Detect which cell encompasses the target text, then output its (x, y) center coordinate. 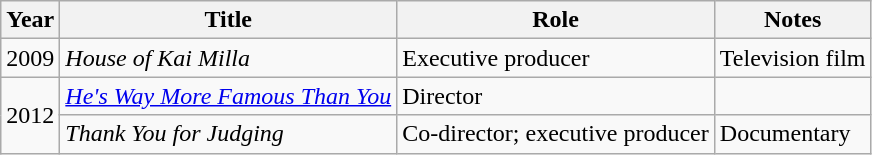
Documentary (792, 134)
Role (556, 20)
Title (228, 20)
Notes (792, 20)
He's Way More Famous Than You (228, 96)
Television film (792, 58)
2009 (30, 58)
2012 (30, 115)
Director (556, 96)
Co-director; executive producer (556, 134)
Year (30, 20)
Executive producer (556, 58)
House of Kai Milla (228, 58)
Thank You for Judging (228, 134)
